Capture the cell that displays the provided text and extract its (X, Y) central coordinate. 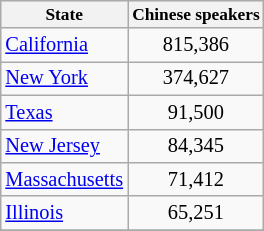
State (64, 14)
374,627 (196, 79)
New York (64, 79)
Texas (64, 112)
Chinese speakers (196, 14)
65,251 (196, 213)
Illinois (64, 213)
California (64, 45)
84,345 (196, 146)
815,386 (196, 45)
Massachusetts (64, 180)
New Jersey (64, 146)
91,500 (196, 112)
71,412 (196, 180)
